Output the [x, y] coordinate of the center of the cell containing the given text.  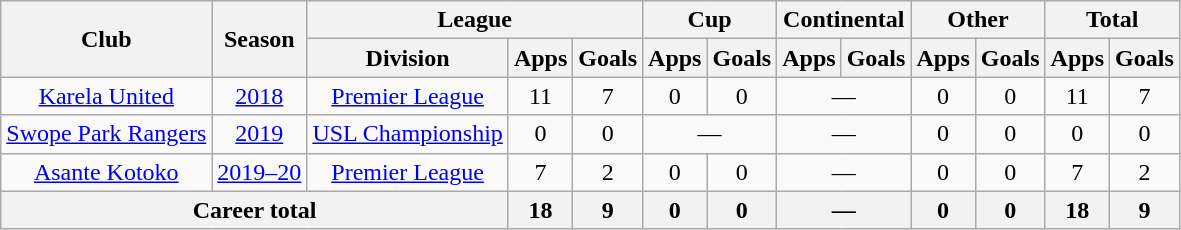
2018 [260, 96]
Other [978, 20]
Swope Park Rangers [106, 134]
Division [408, 58]
Asante Kotoko [106, 172]
Career total [255, 210]
Cup [710, 20]
Total [1112, 20]
2019–20 [260, 172]
Club [106, 39]
Karela United [106, 96]
Continental [844, 20]
USL Championship [408, 134]
League [475, 20]
2019 [260, 134]
Season [260, 39]
